Return the (x, y) coordinate for the center point of the cell that contains the specified text.  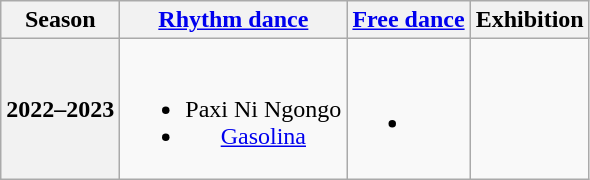
Free dance (408, 20)
2022–2023 (60, 109)
Exhibition (530, 20)
Season (60, 20)
Rhythm dance (234, 20)
Paxi Ni Ngongo Gasolina (234, 109)
